Return [X, Y] of the center of cell containing provided text 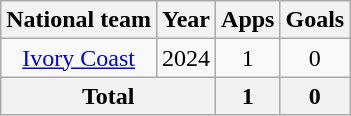
2024 [186, 58]
Goals [315, 20]
Ivory Coast [79, 58]
Apps [248, 20]
Year [186, 20]
Total [108, 96]
National team [79, 20]
